Determine the (X, Y) coordinate at the center of the cell enclosing the given text.  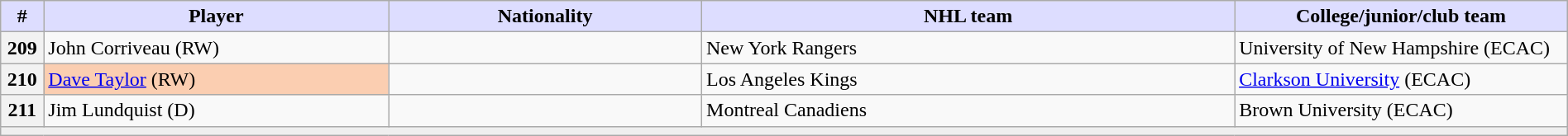
Clarkson University (ECAC) (1401, 79)
John Corriveau (RW) (217, 48)
210 (22, 79)
New York Rangers (968, 48)
College/junior/club team (1401, 16)
Montreal Canadiens (968, 110)
Jim Lundquist (D) (217, 110)
Nationality (546, 16)
211 (22, 110)
Dave Taylor (RW) (217, 79)
Brown University (ECAC) (1401, 110)
# (22, 16)
University of New Hampshire (ECAC) (1401, 48)
Player (217, 16)
209 (22, 48)
Los Angeles Kings (968, 79)
NHL team (968, 16)
